Determine the [x, y] coordinate at the center of the cell enclosing the given text.  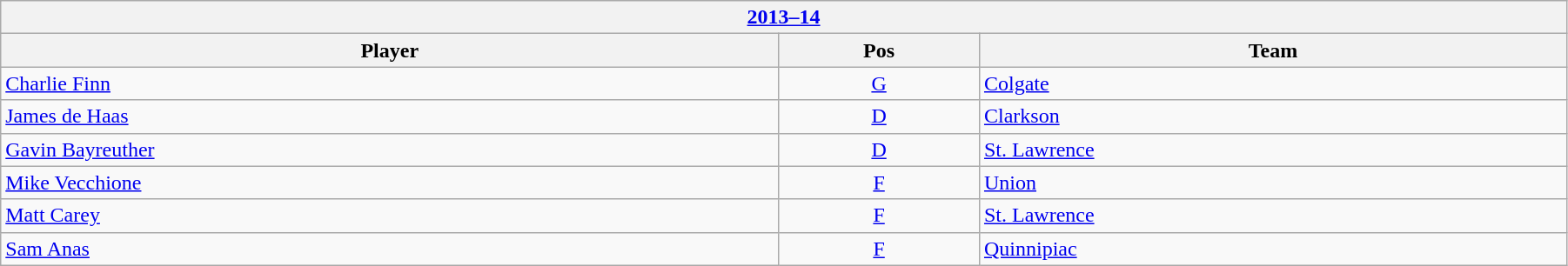
Matt Carey [390, 216]
Charlie Finn [390, 83]
Team [1272, 50]
Gavin Bayreuther [390, 150]
Sam Anas [390, 249]
Mike Vecchione [390, 183]
Pos [879, 50]
Clarkson [1272, 116]
G [879, 83]
Colgate [1272, 83]
Player [390, 50]
Quinnipiac [1272, 249]
2013–14 [784, 17]
Union [1272, 183]
James de Haas [390, 116]
